For the text-containing cell, return its midpoint in [x, y] coordinate format. 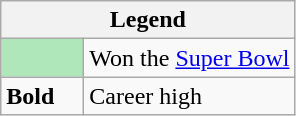
Career high [190, 96]
Bold [42, 96]
Won the Super Bowl [190, 58]
Legend [148, 20]
